Capture the cell that displays the provided text and extract its (x, y) central coordinate. 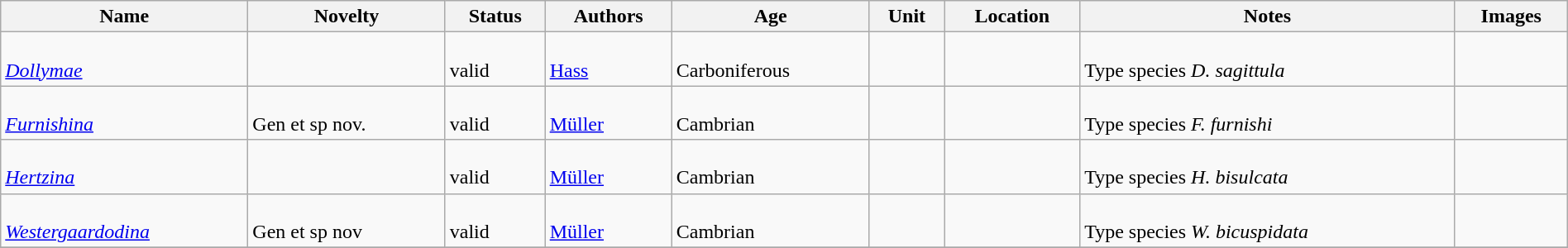
Hertzina (124, 167)
Name (124, 17)
Status (495, 17)
Type species D. sagittula (1268, 60)
Authors (609, 17)
Westergaardodina (124, 220)
Hass (609, 60)
Age (771, 17)
Gen et sp nov (347, 220)
Type species F. furnishi (1268, 112)
Furnishina (124, 112)
Novelty (347, 17)
Type species H. bisulcata (1268, 167)
Gen et sp nov. (347, 112)
Unit (906, 17)
Dollymae (124, 60)
Type species W. bicuspidata (1268, 220)
Location (1012, 17)
Images (1511, 17)
Notes (1268, 17)
Carboniferous (771, 60)
